Scan for the cell matching the given text and deliver its (x, y) coordinate at center. 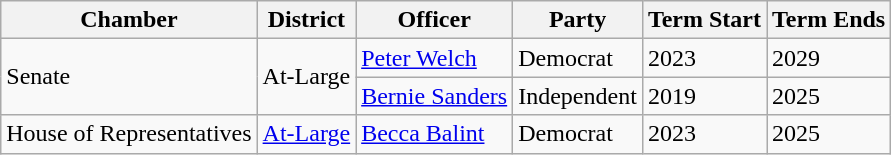
Bernie Sanders (434, 96)
District (306, 20)
Term Ends (829, 20)
Officer (434, 20)
2029 (829, 58)
Peter Welch (434, 58)
Term Start (704, 20)
Party (578, 20)
House of Representatives (129, 134)
Independent (578, 96)
Senate (129, 77)
Becca Balint (434, 134)
2019 (704, 96)
Chamber (129, 20)
